Extract the (X, Y) coordinate from the center of the cell holding the provided text.  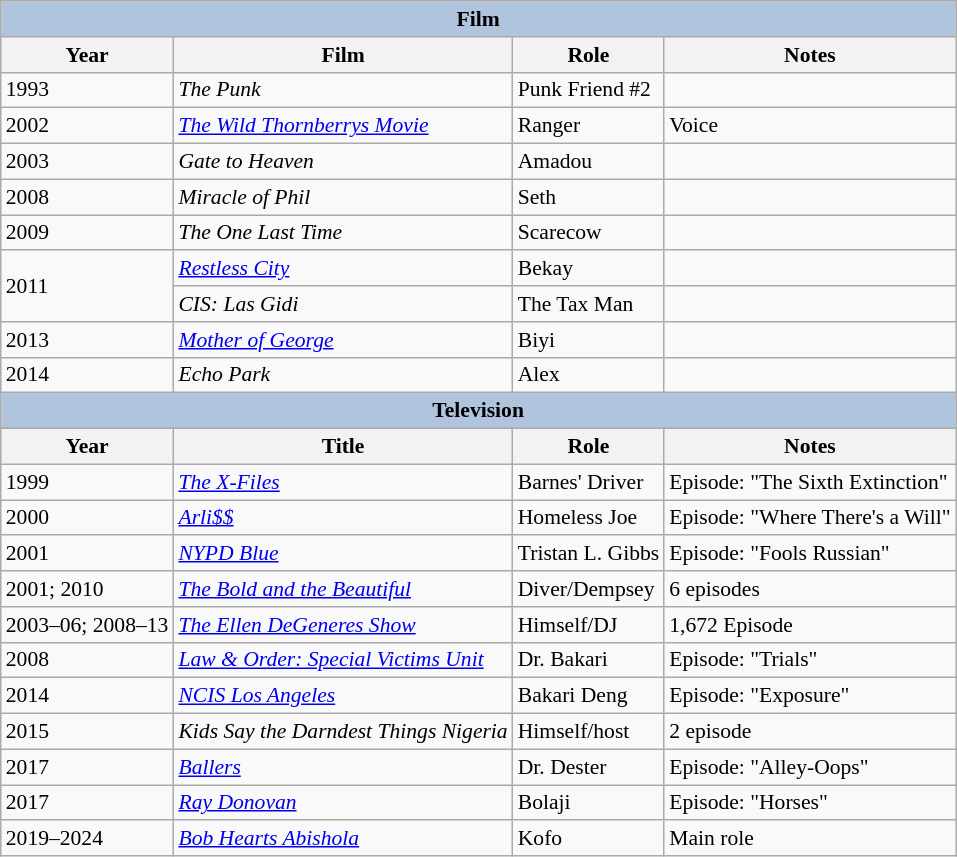
Law & Order: Special Victims Unit (342, 660)
Barnes' Driver (588, 482)
NYPD Blue (342, 554)
Alex (588, 375)
NCIS Los Angeles (342, 696)
1999 (88, 482)
Arli$$ (342, 518)
Bolaji (588, 803)
Title (342, 447)
2015 (88, 732)
Himself/DJ (588, 625)
Tristan L. Gibbs (588, 554)
Bekay (588, 269)
1993 (88, 90)
Dr. Dester (588, 767)
Gate to Heaven (342, 162)
Himself/host (588, 732)
Bakari Deng (588, 696)
Bob Hearts Abishola (342, 839)
2002 (88, 126)
Seth (588, 197)
Kofo (588, 839)
Miracle of Phil (342, 197)
Ballers (342, 767)
Homeless Joe (588, 518)
Episode: "Alley-Oops" (810, 767)
The Wild Thornberrys Movie (342, 126)
2001 (88, 554)
Episode: "Exposure" (810, 696)
Biyi (588, 340)
Mother of George (342, 340)
Episode: "Horses" (810, 803)
Ranger (588, 126)
Restless City (342, 269)
Punk Friend #2 (588, 90)
Scarecow (588, 233)
Episode: "Trials" (810, 660)
2019–2024 (88, 839)
Main role (810, 839)
Voice (810, 126)
1,672 Episode (810, 625)
2003 (88, 162)
2003–06; 2008–13 (88, 625)
The X-Files (342, 482)
2013 (88, 340)
The Tax Man (588, 304)
Echo Park (342, 375)
Episode: "Fools Russian" (810, 554)
Episode: "The Sixth Extinction" (810, 482)
The Bold and the Beautiful (342, 589)
6 episodes (810, 589)
Episode: "Where There's a Will" (810, 518)
The Ellen DeGeneres Show (342, 625)
Ray Donovan (342, 803)
2 episode (810, 732)
Kids Say the Darndest Things Nigeria (342, 732)
2009 (88, 233)
CIS: Las Gidi (342, 304)
2011 (88, 286)
Television (478, 411)
Amadou (588, 162)
2001; 2010 (88, 589)
The One Last Time (342, 233)
Diver/Dempsey (588, 589)
2000 (88, 518)
Dr. Bakari (588, 660)
The Punk (342, 90)
